Extract the [X, Y] coordinate from the center of the cell holding the provided text.  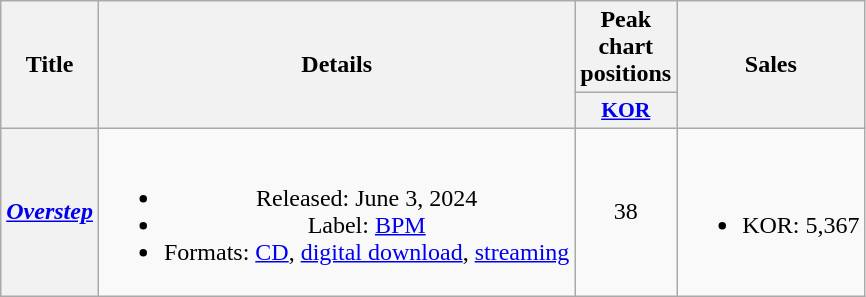
Details [336, 65]
Title [50, 65]
Peak chart positions [626, 47]
KOR [626, 111]
Overstep [50, 212]
KOR: 5,367 [771, 212]
38 [626, 212]
Released: June 3, 2024Label: BPMFormats: CD, digital download, streaming [336, 212]
Sales [771, 65]
